Pinpoint the cell where the given text exists, returning its [X, Y] midpoint coordinate. 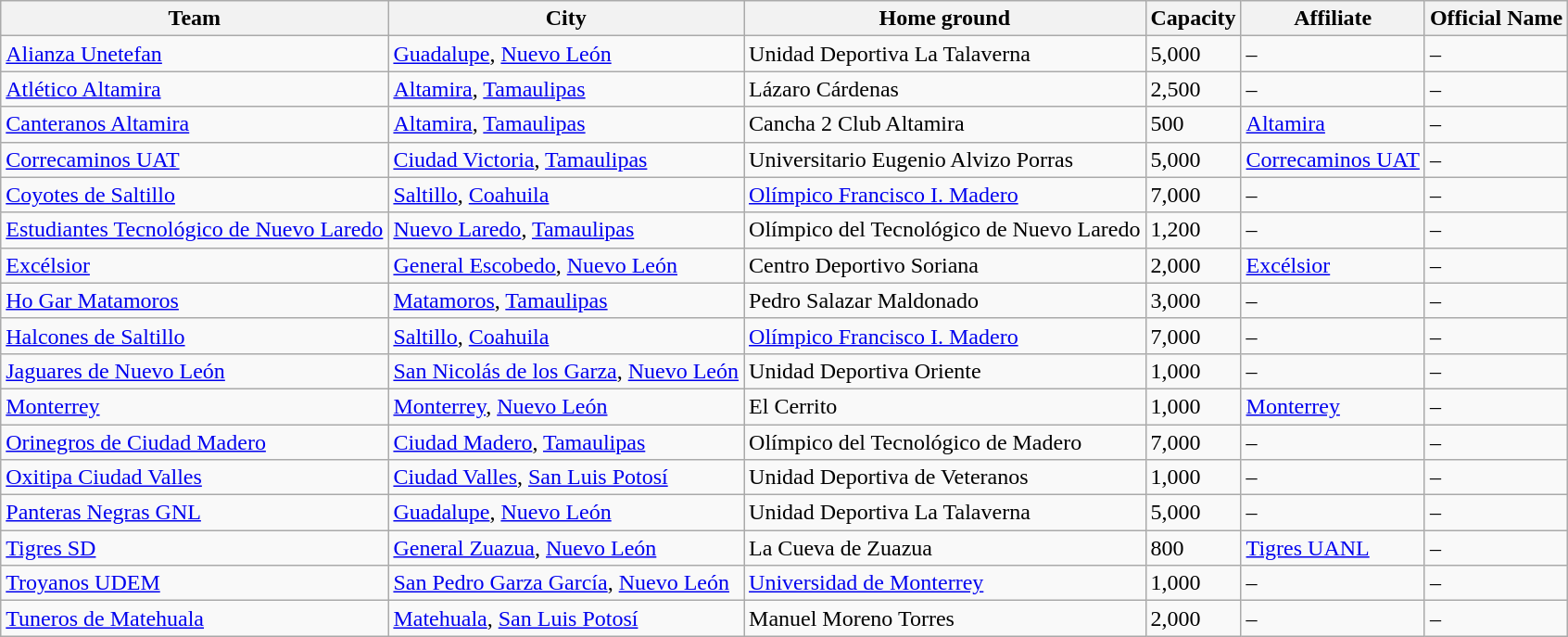
San Nicolás de los Garza, Nuevo León [566, 371]
Olímpico del Tecnológico de Nuevo Laredo [945, 230]
Tigres UANL [1333, 548]
Pedro Salazar Maldonado [945, 300]
Unidad Deportiva de Veteranos [945, 478]
Centro Deportivo Soriana [945, 265]
Atlético Altamira [195, 89]
Ciudad Victoria, Tamaulipas [566, 159]
Capacity [1194, 19]
General Escobedo, Nuevo León [566, 265]
Ciudad Madero, Tamaulipas [566, 442]
Matehuala, San Luis Potosí [566, 618]
Tigres SD [195, 548]
San Pedro Garza García, Nuevo León [566, 583]
Oxitipa Ciudad Valles [195, 478]
City [566, 19]
Halcones de Saltillo [195, 336]
2,500 [1194, 89]
3,000 [1194, 300]
Affiliate [1333, 19]
Coyotes de Saltillo [195, 195]
Universitario Eugenio Alvizo Porras [945, 159]
El Cerrito [945, 406]
Lázaro Cárdenas [945, 89]
Nuevo Laredo, Tamaulipas [566, 230]
General Zuazua, Nuevo León [566, 548]
500 [1194, 124]
Cancha 2 Club Altamira [945, 124]
Ho Gar Matamoros [195, 300]
Manuel Moreno Torres [945, 618]
Orinegros de Ciudad Madero [195, 442]
Altamira [1333, 124]
Matamoros, Tamaulipas [566, 300]
Official Name [1496, 19]
Ciudad Valles, San Luis Potosí [566, 478]
Monterrey, Nuevo León [566, 406]
Troyanos UDEM [195, 583]
Home ground [945, 19]
Olímpico del Tecnológico de Madero [945, 442]
Team [195, 19]
La Cueva de Zuazua [945, 548]
1,200 [1194, 230]
Canteranos Altamira [195, 124]
Panteras Negras GNL [195, 513]
Alianza Unetefan [195, 54]
Universidad de Monterrey [945, 583]
800 [1194, 548]
Tuneros de Matehuala [195, 618]
Jaguares de Nuevo León [195, 371]
Unidad Deportiva Oriente [945, 371]
Estudiantes Tecnológico de Nuevo Laredo [195, 230]
